From the cell containing the given text, extract its center point as (X, Y) coordinate. 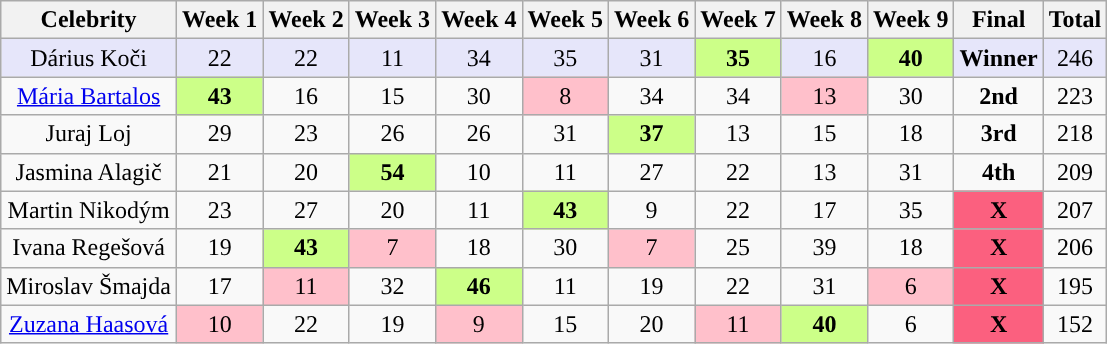
Week 5 (565, 20)
218 (1075, 134)
Week 4 (479, 20)
39 (824, 248)
207 (1075, 210)
4th (998, 172)
29 (219, 134)
25 (738, 248)
Final (998, 20)
Week 3 (392, 20)
Week 1 (219, 20)
Juraj Loj (89, 134)
21 (219, 172)
246 (1075, 58)
37 (651, 134)
Winner (998, 58)
46 (479, 286)
Week 6 (651, 20)
Martin Nikodým (89, 210)
54 (392, 172)
8 (565, 96)
209 (1075, 172)
Zuzana Haasová (89, 324)
2nd (998, 96)
206 (1075, 248)
Week 2 (306, 20)
Week 9 (911, 20)
Miroslav Šmajda (89, 286)
223 (1075, 96)
Mária Bartalos (89, 96)
Week 8 (824, 20)
152 (1075, 324)
Ivana Regešová (89, 248)
32 (392, 286)
195 (1075, 286)
Jasmina Alagič (89, 172)
Total (1075, 20)
Celebrity (89, 20)
Week 7 (738, 20)
Dárius Koči (89, 58)
3rd (998, 134)
